Locate the cell with the specified text and output its (X, Y) center coordinate. 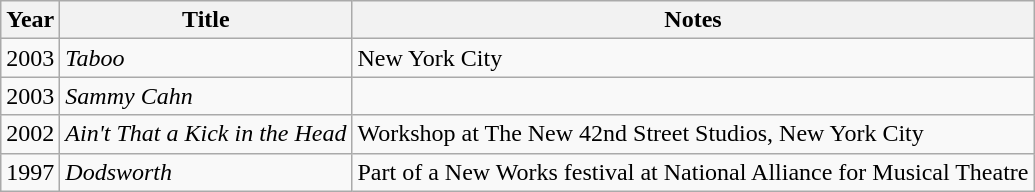
Ain't That a Kick in the Head (206, 134)
Year (30, 20)
Taboo (206, 58)
1997 (30, 172)
Notes (693, 20)
Title (206, 20)
Workshop at The New 42nd Street Studios, New York City (693, 134)
New York City (693, 58)
Part of a New Works festival at National Alliance for Musical Theatre (693, 172)
Sammy Cahn (206, 96)
2002 (30, 134)
Dodsworth (206, 172)
